Extract the [x, y] coordinate from the center of the cell holding the provided text.  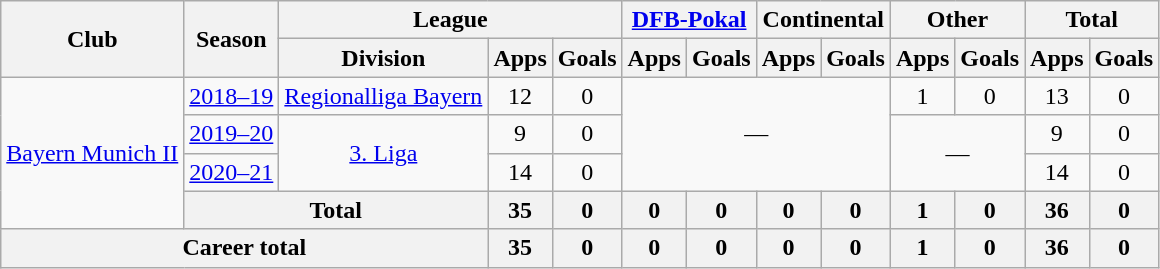
Career total [244, 248]
13 [1057, 96]
Season [232, 39]
12 [520, 96]
Other [957, 20]
2020–21 [232, 172]
2019–20 [232, 134]
Continental [823, 20]
Club [92, 39]
Regionalliga Bayern [384, 96]
DFB-Pokal [689, 20]
League [450, 20]
Bayern Munich II [92, 153]
2018–19 [232, 96]
Division [384, 58]
3. Liga [384, 153]
